Provide the [X, Y] coordinate of the cell's center where the given text is located.  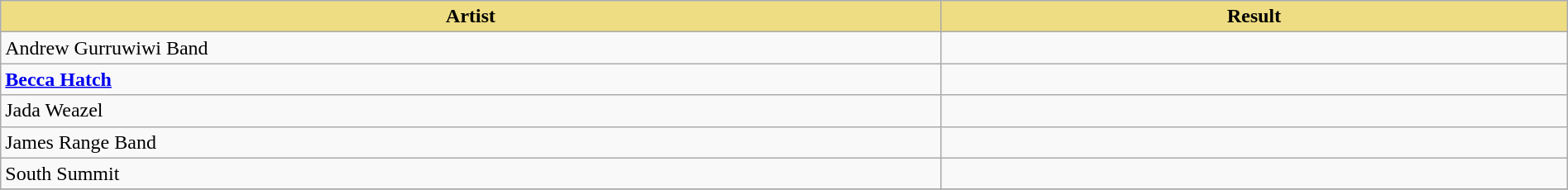
South Summit [471, 173]
Andrew Gurruwiwi Band [471, 48]
Jada Weazel [471, 111]
James Range Band [471, 142]
Becca Hatch [471, 79]
Result [1254, 17]
Artist [471, 17]
